Pinpoint the cell where the given text exists, returning its [x, y] midpoint coordinate. 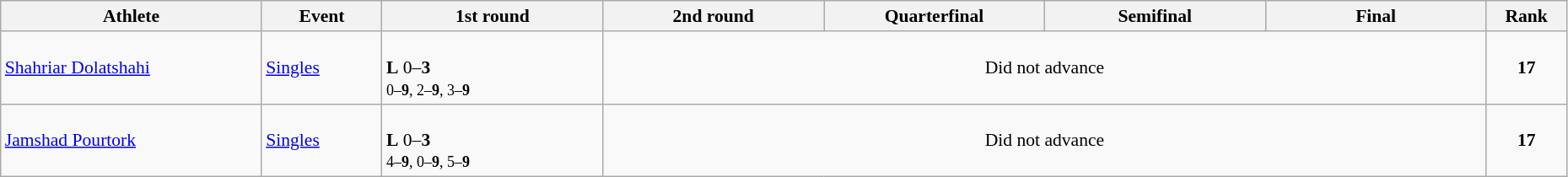
L 0–34–9, 0–9, 5–9 [493, 140]
Jamshad Pourtork [132, 140]
Rank [1527, 16]
Athlete [132, 16]
Event [322, 16]
Final [1376, 16]
L 0–30–9, 2–9, 3–9 [493, 67]
2nd round [714, 16]
Shahriar Dolatshahi [132, 67]
1st round [493, 16]
Quarterfinal [935, 16]
Semifinal [1155, 16]
